For the text-containing cell, return its midpoint in [x, y] coordinate format. 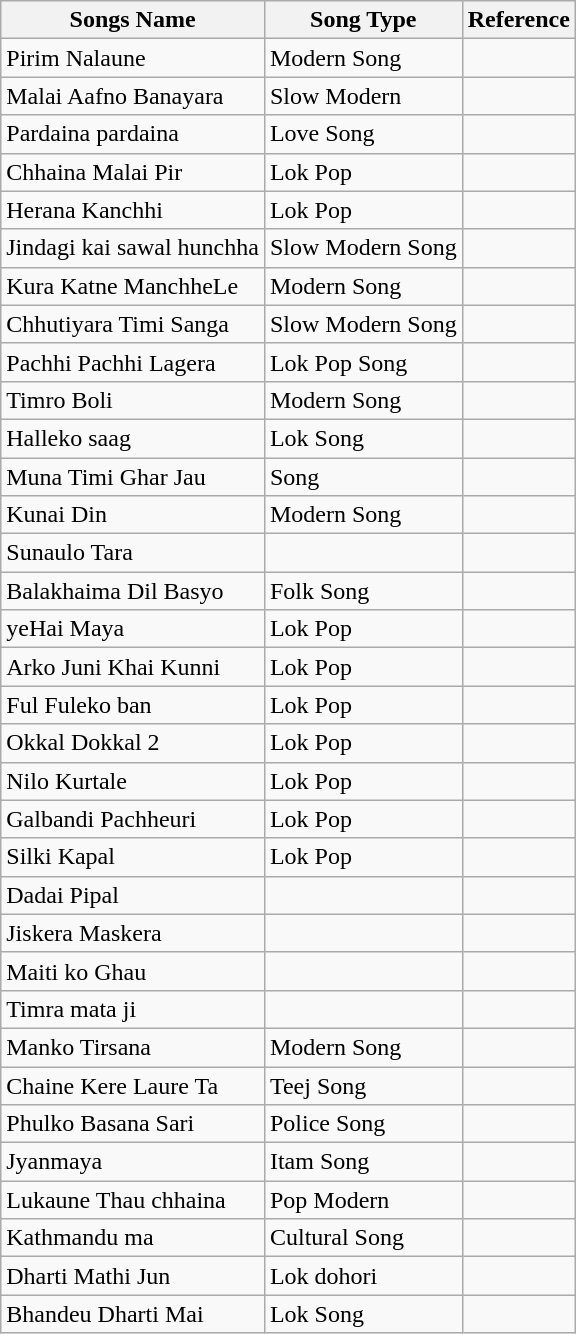
Kunai Din [133, 515]
Song Type [363, 20]
Kathmandu ma [133, 1238]
Jindagi kai sawal hunchha [133, 248]
Maiti ko Ghau [133, 971]
Dadai Pipal [133, 895]
Cultural Song [363, 1238]
Arko Juni Khai Kunni [133, 667]
Silki Kapal [133, 857]
Phulko Basana Sari [133, 1124]
Balakhaima Dil Basyo [133, 591]
Timra mata ji [133, 1009]
Kura Katne ManchheLe [133, 286]
Pardaina pardaina [133, 134]
Ful Fuleko ban [133, 705]
Halleko saag [133, 438]
Pachhi Pachhi Lagera [133, 362]
Jiskera Maskera [133, 933]
Jyanmaya [133, 1162]
Timro Boli [133, 400]
Police Song [363, 1124]
Malai Aafno Banayara [133, 96]
Sunaulo Tara [133, 553]
Chaine Kere Laure Ta [133, 1085]
Pop Modern [363, 1200]
Okkal Dokkal 2 [133, 743]
yeHai Maya [133, 629]
Itam Song [363, 1162]
Manko Tirsana [133, 1047]
Chhaina Malai Pir [133, 172]
Lukaune Thau chhaina [133, 1200]
Slow Modern [363, 96]
Galbandi Pachheuri [133, 819]
Pirim Nalaune [133, 58]
Dharti Mathi Jun [133, 1276]
Nilo Kurtale [133, 781]
Lok Pop Song [363, 362]
Chhutiyara Timi Sanga [133, 324]
Muna Timi Ghar Jau [133, 477]
Songs Name [133, 20]
Teej Song [363, 1085]
Folk Song [363, 591]
Herana Kanchhi [133, 210]
Song [363, 477]
Reference [518, 20]
Bhandeu Dharti Mai [133, 1314]
Love Song [363, 134]
Lok dohori [363, 1276]
